Return (X, Y) of the center of cell containing provided text 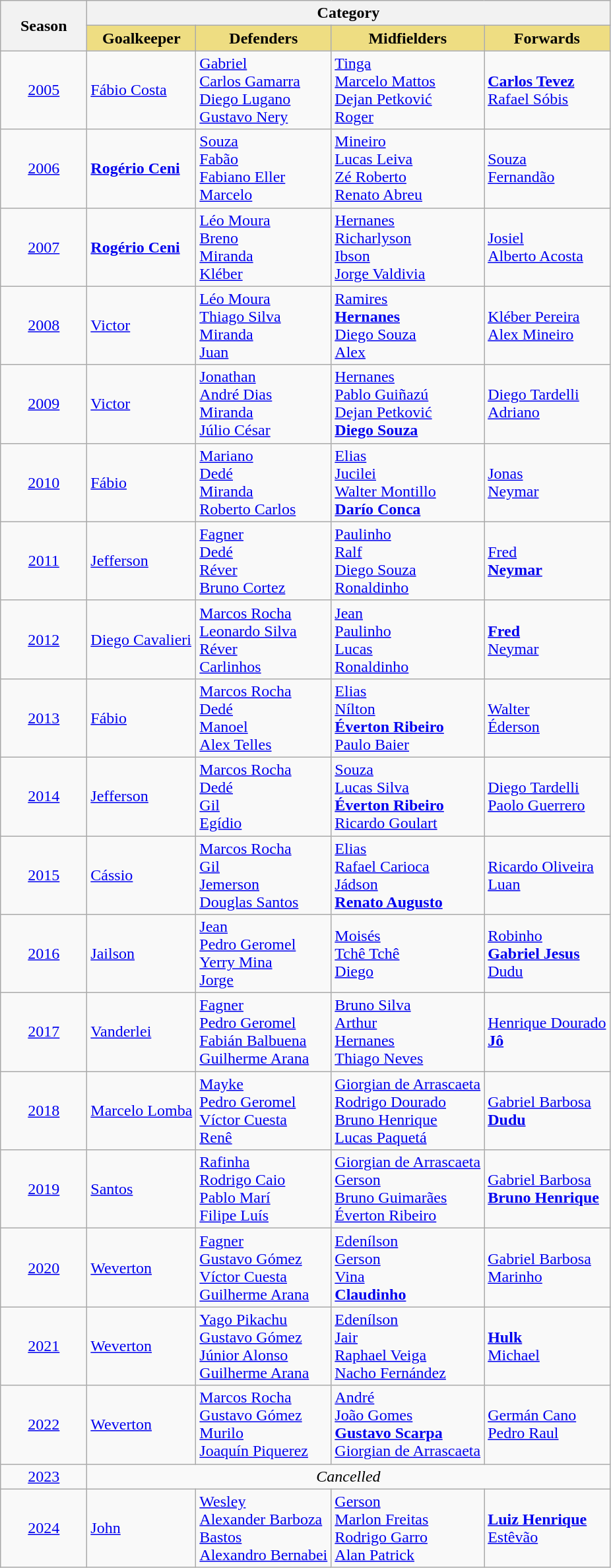
2009 (44, 404)
Souza Fabão Fabiano Eller Marcelo (264, 169)
Edenílson Gerson Vina Claudinho (408, 1267)
Elias Jucilei Walter Montillo Darío Conca (408, 483)
2018 (44, 1110)
2008 (44, 326)
Diego Tardelli Paolo Guerrero (547, 797)
2006 (44, 169)
Wesley Alexander Barboza Bastos Alexandro Bernabei (264, 1528)
Hernanes Richarlyson Ibson Jorge Valdivia (408, 247)
Bruno Silva Arthur Hernanes Thiago Neves (408, 1033)
Jean Paulinho Lucas Ronaldinho (408, 640)
2007 (44, 247)
André João Gomes Gustavo Scarpa Giorgian de Arrascaeta (408, 1424)
Season (44, 26)
Elias Rafael Carioca Jádson Renato Augusto (408, 876)
Ricardo Oliveira Luan (547, 876)
Tinga Marcelo Mattos Dejan Petković Roger (408, 90)
Diego Tardelli Adriano (547, 404)
Fagner Gustavo Gómez Víctor Cuesta Guilherme Arana (264, 1267)
Santos (141, 1190)
Gerson Marlon Freitas Rodrigo Garro Alan Patrick (408, 1528)
Gabriel Carlos Gamarra Diego Lugano Gustavo Nery (264, 90)
Gabriel Barbosa Marinho (547, 1267)
Jean Pedro Geromel Yerry Mina Jorge (264, 953)
Fagner Dedé Réver Bruno Cortez (264, 560)
Diego Cavalieri (141, 640)
Souza Lucas Silva Éverton Ribeiro Ricardo Goulart (408, 797)
2021 (44, 1346)
Giorgian de Arrascaeta Rodrigo Dourado Bruno Henrique Lucas Paquetá (408, 1110)
Elias Nílton Éverton Ribeiro Paulo Baier (408, 717)
Marcos Rocha Leonardo Silva Réver Carlinhos (264, 640)
Fagner Pedro Geromel Fabián Balbuena Guilherme Arana (264, 1033)
Walter Éderson (547, 717)
Category (348, 13)
Mariano Dedé Miranda Roberto Carlos (264, 483)
Kléber Pereira Alex Mineiro (547, 326)
Yago Pikachu Gustavo Gómez Júnior Alonso Guilherme Arana (264, 1346)
2011 (44, 560)
Léo Moura Breno Miranda Kléber (264, 247)
Moisés Tchê Tchê Diego (408, 953)
2020 (44, 1267)
Germán Cano Pedro Raul (547, 1424)
Hernanes Pablo Guiñazú Dejan Petković Diego Souza (408, 404)
Ramires Hernanes Diego Souza Alex (408, 326)
Paulinho Ralf Diego Souza Ronaldinho (408, 560)
Edenílson Jair Raphael Veiga Nacho Fernández (408, 1346)
2022 (44, 1424)
Hulk Michael (547, 1346)
Carlos Tevez Rafael Sóbis (547, 90)
Robinho Gabriel Jesus Dudu (547, 953)
Midfielders (408, 38)
Defenders (264, 38)
Marcos Rocha Gil Jemerson Douglas Santos (264, 876)
2013 (44, 717)
Marcos Rocha Dedé Manoel Alex Telles (264, 717)
2012 (44, 640)
Forwards (547, 38)
2019 (44, 1190)
Mayke Pedro Geromel Víctor Cuesta Renê (264, 1110)
Jonathan André Dias Miranda Júlio César (264, 404)
Cancelled (348, 1476)
2016 (44, 953)
Luiz Henrique Estêvão (547, 1528)
Josiel Alberto Acosta (547, 247)
Jailson (141, 953)
2017 (44, 1033)
Giorgian de Arrascaeta Gerson Bruno Guimarães Éverton Ribeiro (408, 1190)
Léo Moura Thiago Silva Miranda Juan (264, 326)
Marcelo Lomba (141, 1110)
2005 (44, 90)
Souza Fernandão (547, 169)
Marcos Rocha Dedé Gil Egídio (264, 797)
2023 (44, 1476)
Jonas Neymar (547, 483)
Gabriel Barbosa Bruno Henrique (547, 1190)
Cássio (141, 876)
2014 (44, 797)
2024 (44, 1528)
Vanderlei (141, 1033)
2015 (44, 876)
Fábio Costa (141, 90)
John (141, 1528)
Mineiro Lucas Leiva Zé Roberto Renato Abreu (408, 169)
Goalkeeper (141, 38)
Henrique Dourado Jô (547, 1033)
2010 (44, 483)
Gabriel Barbosa Dudu (547, 1110)
Marcos Rocha Gustavo Gómez Murilo Joaquín Piquerez (264, 1424)
Rafinha Rodrigo Caio Pablo Marí Filipe Luís (264, 1190)
